Extract the [x, y] coordinate from the center of the cell holding the provided text.  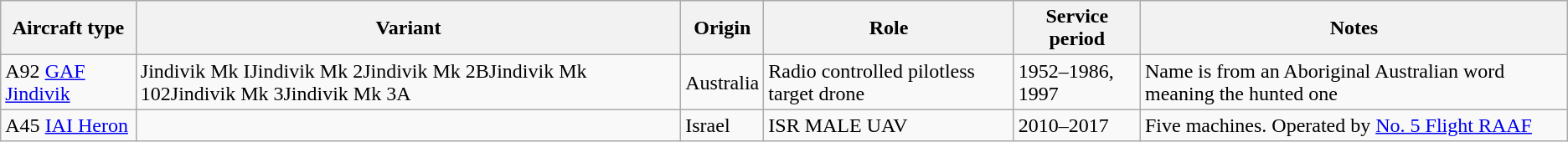
2010–2017 [1077, 125]
Israel [722, 125]
Origin [722, 28]
Australia [722, 82]
Role [889, 28]
Service period [1077, 28]
Variant [408, 28]
A92 GAF Jindivik [69, 82]
ISR MALE UAV [889, 125]
Radio controlled pilotless target drone [889, 82]
Aircraft type [69, 28]
Notes [1354, 28]
1952–1986, 1997 [1077, 82]
Five machines. Operated by No. 5 Flight RAAF [1354, 125]
Jindivik Mk IJindivik Mk 2Jindivik Mk 2BJindivik Mk 102Jindivik Mk 3Jindivik Mk 3A [408, 82]
A45 IAI Heron [69, 125]
Name is from an Aboriginal Australian word meaning the hunted one [1354, 82]
